Determine the (X, Y) coordinate at the center of the cell enclosing the given text.  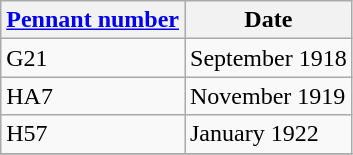
G21 (93, 58)
Date (268, 20)
November 1919 (268, 96)
HA7 (93, 96)
H57 (93, 134)
Pennant number (93, 20)
January 1922 (268, 134)
September 1918 (268, 58)
